Identify which cell holds the provided text, then report its [X, Y] central coordinate. 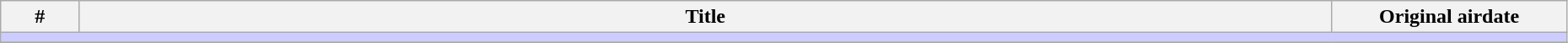
Original airdate [1449, 17]
# [40, 17]
Title [705, 17]
